From the cell containing the given text, extract its center point as [x, y] coordinate. 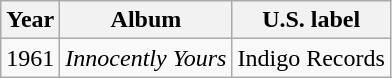
Innocently Yours [146, 58]
U.S. label [311, 20]
Indigo Records [311, 58]
1961 [30, 58]
Album [146, 20]
Year [30, 20]
